Return the (X, Y) coordinate for the center point of the cell that contains the specified text.  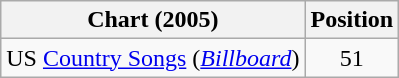
US Country Songs (Billboard) (153, 58)
Chart (2005) (153, 20)
Position (352, 20)
51 (352, 58)
